From the cell containing the given text, extract its center point as (X, Y) coordinate. 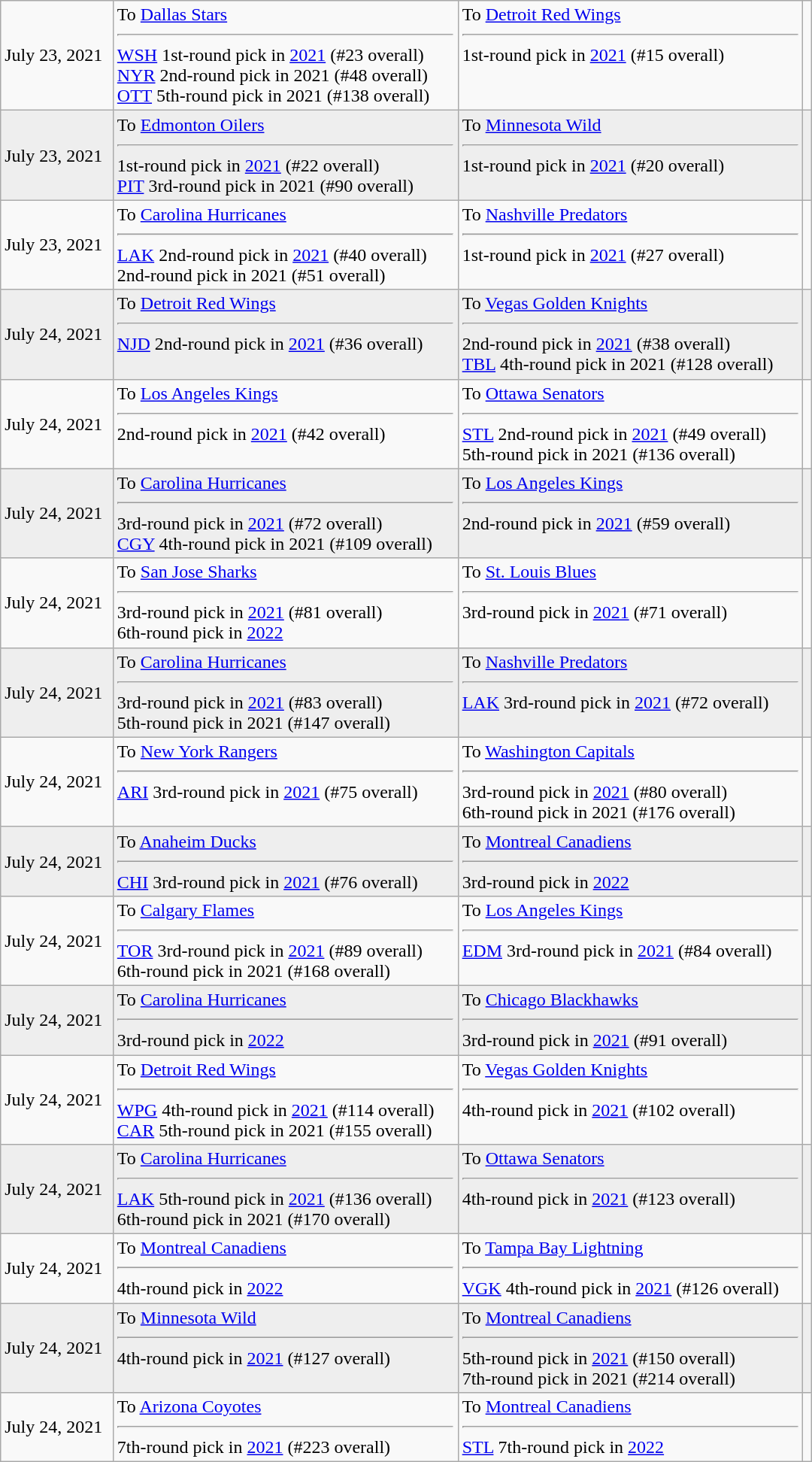
To Los Angeles KingsEDM 3rd-round pick in 2021 (#84 overall) (630, 940)
To Carolina HurricanesLAK 5th-round pick in 2021 (#136 overall)6th-round pick in 2021 (#170 overall) (286, 1190)
To Chicago Blackhawks3rd-round pick in 2021 (#91 overall) (630, 1020)
To Montreal CanadiensSTL 7th-round pick in 2022 (630, 1427)
To Washington Capitals3rd-round pick in 2021 (#80 overall)6th-round pick in 2021 (#176 overall) (630, 782)
To Detroit Red Wings1st-round pick in 2021 (#15 overall) (630, 56)
To Nashville Predators1st-round pick in 2021 (#27 overall) (630, 245)
To Minnesota Wild1st-round pick in 2021 (#20 overall) (630, 155)
To St. Louis Blues3rd-round pick in 2021 (#71 overall) (630, 603)
To Dallas StarsWSH 1st-round pick in 2021 (#23 overall)NYR 2nd-round pick in 2021 (#48 overall)OTT 5th-round pick in 2021 (#138 overall) (286, 56)
To Nashville PredatorsLAK 3rd-round pick in 2021 (#72 overall) (630, 692)
To Montreal Canadiens5th-round pick in 2021 (#150 overall)7th-round pick in 2021 (#214 overall) (630, 1348)
To Los Angeles Kings2nd-round pick in 2021 (#59 overall) (630, 513)
To Minnesota Wild4th-round pick in 2021 (#127 overall) (286, 1348)
To Calgary FlamesTOR 3rd-round pick in 2021 (#89 overall)6th-round pick in 2021 (#168 overall) (286, 940)
To Carolina HurricanesLAK 2nd-round pick in 2021 (#40 overall)2nd-round pick in 2021 (#51 overall) (286, 245)
To Arizona Coyotes7th-round pick in 2021 (#223 overall) (286, 1427)
To Edmonton Oilers1st-round pick in 2021 (#22 overall)PIT 3rd-round pick in 2021 (#90 overall) (286, 155)
To Vegas Golden Knights2nd-round pick in 2021 (#38 overall)TBL 4th-round pick in 2021 (#128 overall) (630, 334)
To Carolina Hurricanes3rd-round pick in 2021 (#83 overall)5th-round pick in 2021 (#147 overall) (286, 692)
To Anaheim DucksCHI 3rd-round pick in 2021 (#76 overall) (286, 861)
To Los Angeles Kings2nd-round pick in 2021 (#42 overall) (286, 424)
To Montreal Canadiens4th-round pick in 2022 (286, 1269)
To San Jose Sharks3rd-round pick in 2021 (#81 overall)6th-round pick in 2022 (286, 603)
To Carolina Hurricanes3rd-round pick in 2022 (286, 1020)
To Ottawa SenatorsSTL 2nd-round pick in 2021 (#49 overall)5th-round pick in 2021 (#136 overall) (630, 424)
To New York RangersARI 3rd-round pick in 2021 (#75 overall) (286, 782)
To Tampa Bay LightningVGK 4th-round pick in 2021 (#126 overall) (630, 1269)
To Montreal Canadiens3rd-round pick in 2022 (630, 861)
To Carolina Hurricanes3rd-round pick in 2021 (#72 overall)CGY 4th-round pick in 2021 (#109 overall) (286, 513)
To Ottawa Senators4th-round pick in 2021 (#123 overall) (630, 1190)
To Detroit Red WingsWPG 4th-round pick in 2021 (#114 overall)CAR 5th-round pick in 2021 (#155 overall) (286, 1100)
To Detroit Red WingsNJD 2nd-round pick in 2021 (#36 overall) (286, 334)
To Vegas Golden Knights4th-round pick in 2021 (#102 overall) (630, 1100)
